Extract the (x, y) coordinate from the center of the cell holding the provided text.  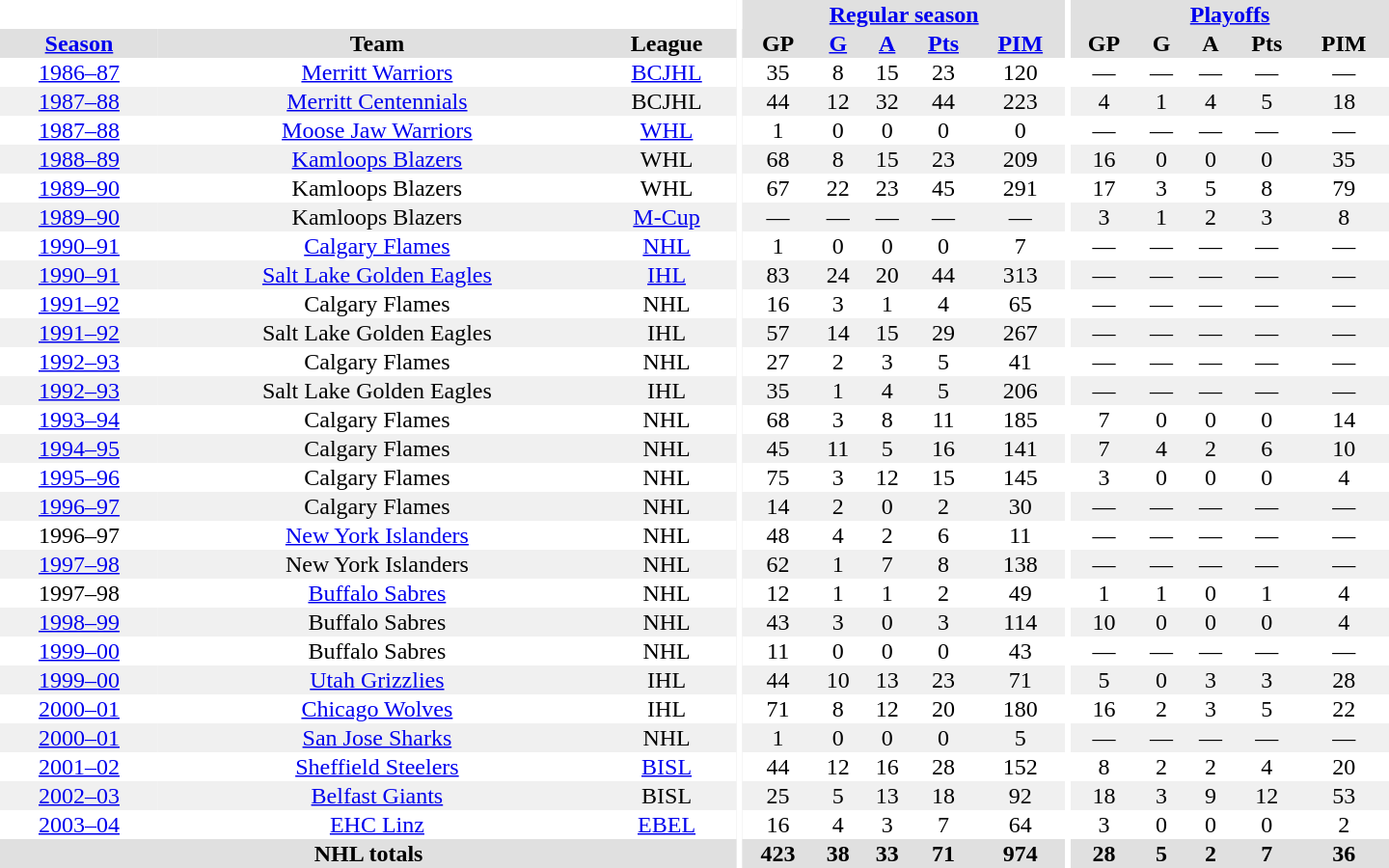
75 (777, 477)
League (667, 43)
48 (777, 535)
267 (1021, 333)
65 (1021, 304)
EHC Linz (377, 825)
1995–96 (79, 477)
1993–94 (79, 420)
27 (777, 362)
Chicago Wolves (377, 709)
Season (79, 43)
1988–89 (79, 159)
57 (777, 333)
30 (1021, 506)
San Jose Sharks (377, 738)
141 (1021, 448)
25 (777, 796)
79 (1344, 188)
M-Cup (667, 217)
313 (1021, 275)
41 (1021, 362)
138 (1021, 564)
2003–04 (79, 825)
209 (1021, 159)
Merritt Centennials (377, 101)
Merritt Warriors (377, 72)
49 (1021, 593)
1998–99 (79, 622)
92 (1021, 796)
83 (777, 275)
114 (1021, 622)
NHL totals (368, 854)
62 (777, 564)
223 (1021, 101)
Utah Grizzlies (377, 680)
974 (1021, 854)
1986–87 (79, 72)
9 (1212, 796)
67 (777, 188)
Belfast Giants (377, 796)
291 (1021, 188)
145 (1021, 477)
17 (1103, 188)
120 (1021, 72)
29 (943, 333)
2001–02 (79, 767)
32 (887, 101)
53 (1344, 796)
Regular season (905, 14)
38 (837, 854)
EBEL (667, 825)
Team (377, 43)
185 (1021, 420)
1994–95 (79, 448)
Playoffs (1230, 14)
180 (1021, 709)
206 (1021, 391)
2002–03 (79, 796)
Moose Jaw Warriors (377, 130)
36 (1344, 854)
24 (837, 275)
423 (777, 854)
33 (887, 854)
64 (1021, 825)
152 (1021, 767)
Sheffield Steelers (377, 767)
